Scan for the cell matching the given text and deliver its (X, Y) coordinate at center. 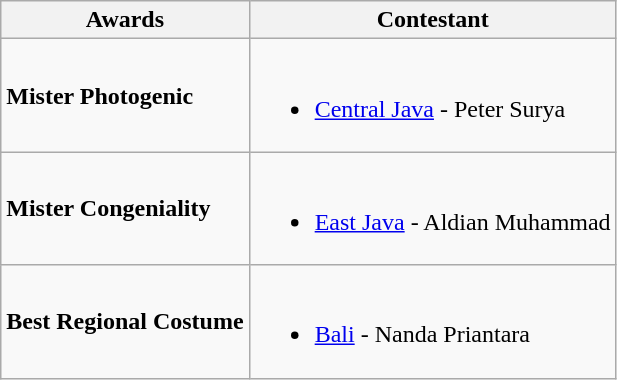
Bali - Nanda Priantara (432, 322)
Mister Congeniality (125, 208)
Best Regional Costume (125, 322)
East Java - Aldian Muhammad (432, 208)
Mister Photogenic (125, 96)
Central Java - Peter Surya (432, 96)
Awards (125, 20)
Contestant (432, 20)
